Return the [x, y] coordinate for the center point of the cell that contains the specified text.  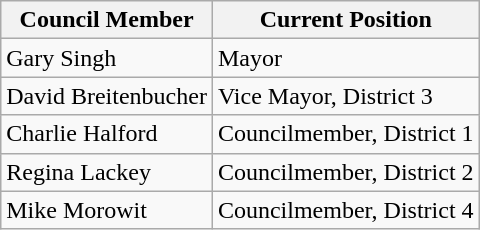
Councilmember, District 1 [346, 134]
Regina Lackey [107, 172]
Current Position [346, 20]
Mike Morowit [107, 210]
Mayor [346, 58]
Charlie Halford [107, 134]
Gary Singh [107, 58]
Councilmember, District 4 [346, 210]
Vice Mayor, District 3 [346, 96]
Councilmember, District 2 [346, 172]
Council Member [107, 20]
David Breitenbucher [107, 96]
